From the cell containing the given text, extract its center point as [x, y] coordinate. 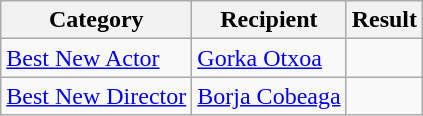
Recipient [269, 20]
Borja Cobeaga [269, 96]
Category [96, 20]
Best New Actor [96, 58]
Result [384, 20]
Best New Director [96, 96]
Gorka Otxoa [269, 58]
